For the text-containing cell, return its midpoint in [X, Y] coordinate format. 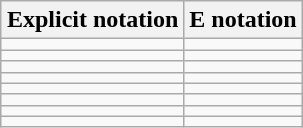
Explicit notation [92, 20]
E notation [243, 20]
